Search for the cell housing the specified text and yield its [X, Y] center coordinate. 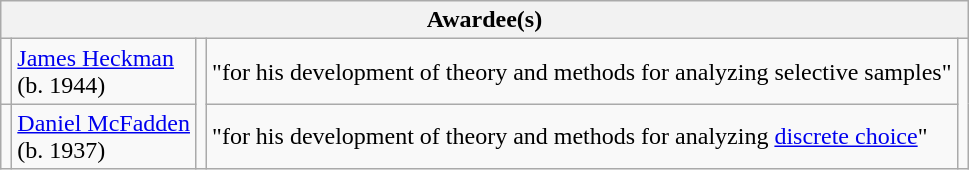
"for his development of theory and methods for analyzing discrete choice" [582, 136]
James Heckman(b. 1944) [104, 72]
Awardee(s) [484, 20]
Daniel McFadden(b. 1937) [104, 136]
"for his development of theory and methods for analyzing selective samples" [582, 72]
